Provide the [X, Y] coordinate of the cell's center where the given text is located.  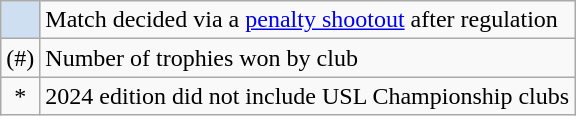
(#) [20, 58]
* [20, 96]
Number of trophies won by club [308, 58]
2024 edition did not include USL Championship clubs [308, 96]
Match decided via a penalty shootout after regulation [308, 20]
